Extract the (X, Y) coordinate from the center of the cell holding the provided text.  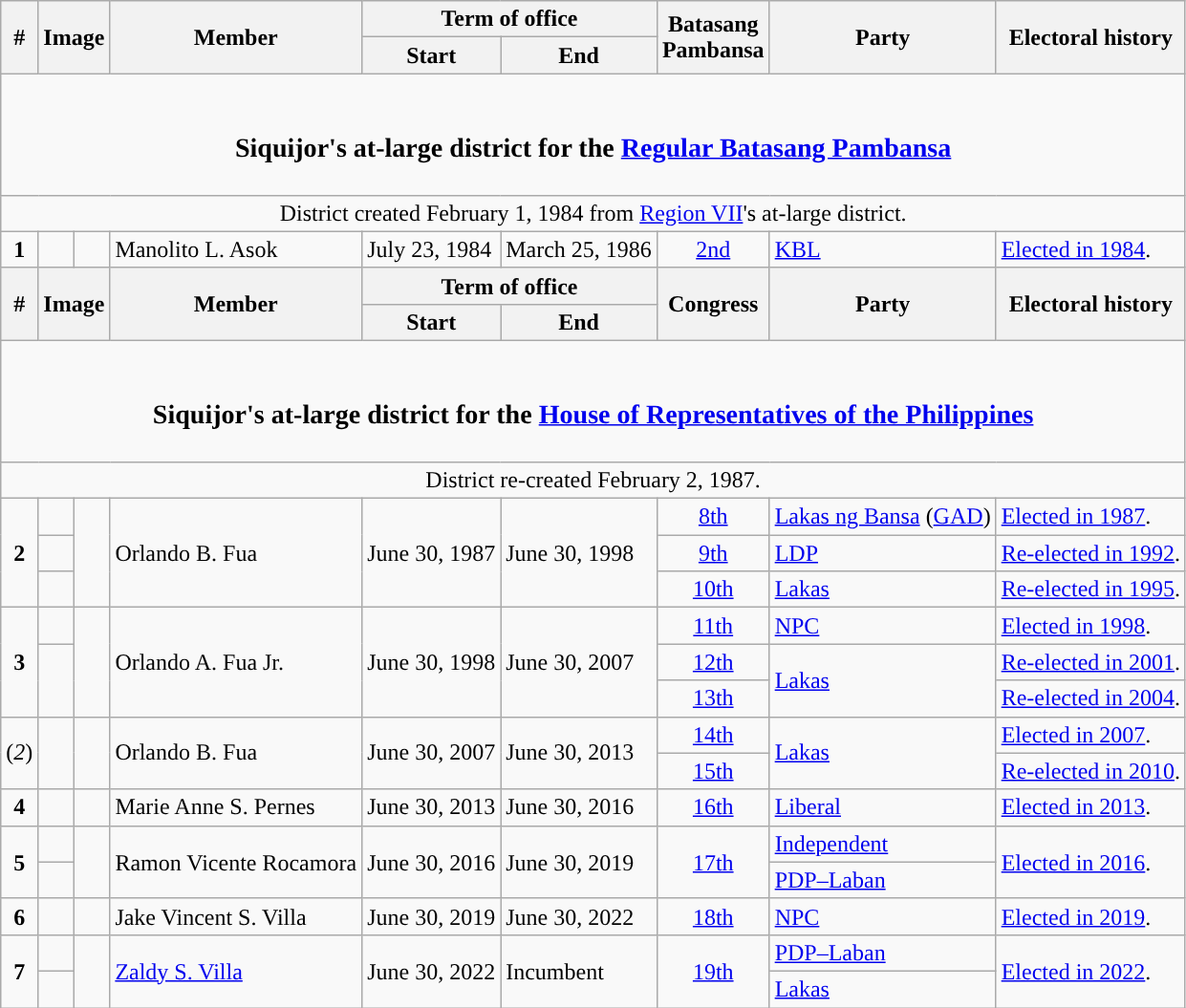
Elected in 2007. (1090, 735)
1 (19, 249)
District re-created February 2, 1987. (593, 481)
4 (19, 807)
March 25, 1986 (579, 249)
Manolito L. Asok (236, 249)
Siquijor's at-large district for the Regular Batasang Pambansa (593, 134)
14th (713, 735)
11th (713, 626)
BatasangPambansa (713, 37)
(2) (19, 753)
Congress (713, 304)
15th (713, 771)
Siquijor's at-large district for the House of Representatives of the Philippines (593, 401)
Elected in 1984. (1090, 249)
10th (713, 590)
Jake Vincent S. Villa (236, 916)
LDP (883, 553)
Elected in 2022. (1090, 971)
Re-elected in 2004. (1090, 698)
6 (19, 916)
7 (19, 971)
Incumbent (579, 971)
KBL (883, 249)
2 (19, 553)
Elected in 2016. (1090, 862)
9th (713, 553)
Elected in 1998. (1090, 626)
Independent (883, 844)
Zaldy S. Villa (236, 971)
13th (713, 698)
Ramon Vicente Rocamora (236, 862)
12th (713, 662)
5 (19, 862)
8th (713, 517)
17th (713, 862)
June 30, 1987 (432, 553)
Lakas ng Bansa (GAD) (883, 517)
16th (713, 807)
2nd (713, 249)
Orlando A. Fua Jr. (236, 662)
Elected in 2013. (1090, 807)
Re-elected in 1992. (1090, 553)
Marie Anne S. Pernes (236, 807)
19th (713, 971)
Elected in 1987. (1090, 517)
Liberal (883, 807)
Re-elected in 1995. (1090, 590)
July 23, 1984 (432, 249)
Re-elected in 2001. (1090, 662)
18th (713, 916)
Re-elected in 2010. (1090, 771)
3 (19, 662)
Elected in 2019. (1090, 916)
District created February 1, 1984 from Region VII's at-large district. (593, 213)
